Provide the (x, y) coordinate of the cell's center where the given text is located.  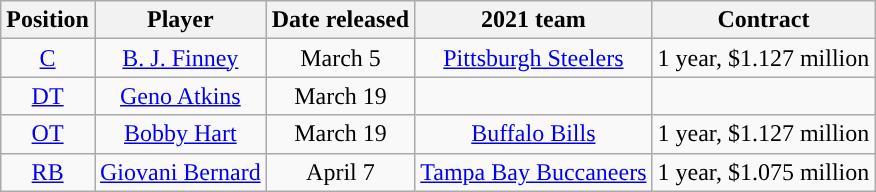
Position (48, 20)
Bobby Hart (180, 134)
March 5 (340, 58)
April 7 (340, 172)
RB (48, 172)
Geno Atkins (180, 96)
DT (48, 96)
B. J. Finney (180, 58)
Player (180, 20)
2021 team (534, 20)
1 year, $1.075 million (764, 172)
Tampa Bay Buccaneers (534, 172)
OT (48, 134)
C (48, 58)
Contract (764, 20)
Pittsburgh Steelers (534, 58)
Buffalo Bills (534, 134)
Giovani Bernard (180, 172)
Date released (340, 20)
